Identify which cell holds the provided text, then report its (x, y) central coordinate. 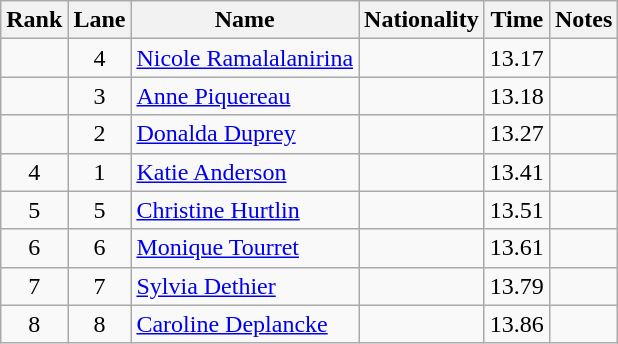
13.41 (516, 172)
Rank (34, 20)
Christine Hurtlin (245, 210)
Anne Piquereau (245, 96)
13.27 (516, 134)
Katie Anderson (245, 172)
2 (100, 134)
Caroline Deplancke (245, 324)
Monique Tourret (245, 248)
13.17 (516, 58)
Notes (583, 20)
3 (100, 96)
Lane (100, 20)
1 (100, 172)
Nicole Ramalalanirina (245, 58)
13.51 (516, 210)
13.86 (516, 324)
Nationality (422, 20)
Time (516, 20)
13.79 (516, 286)
Donalda Duprey (245, 134)
Name (245, 20)
13.18 (516, 96)
Sylvia Dethier (245, 286)
13.61 (516, 248)
